For the text-containing cell, return its midpoint in [X, Y] coordinate format. 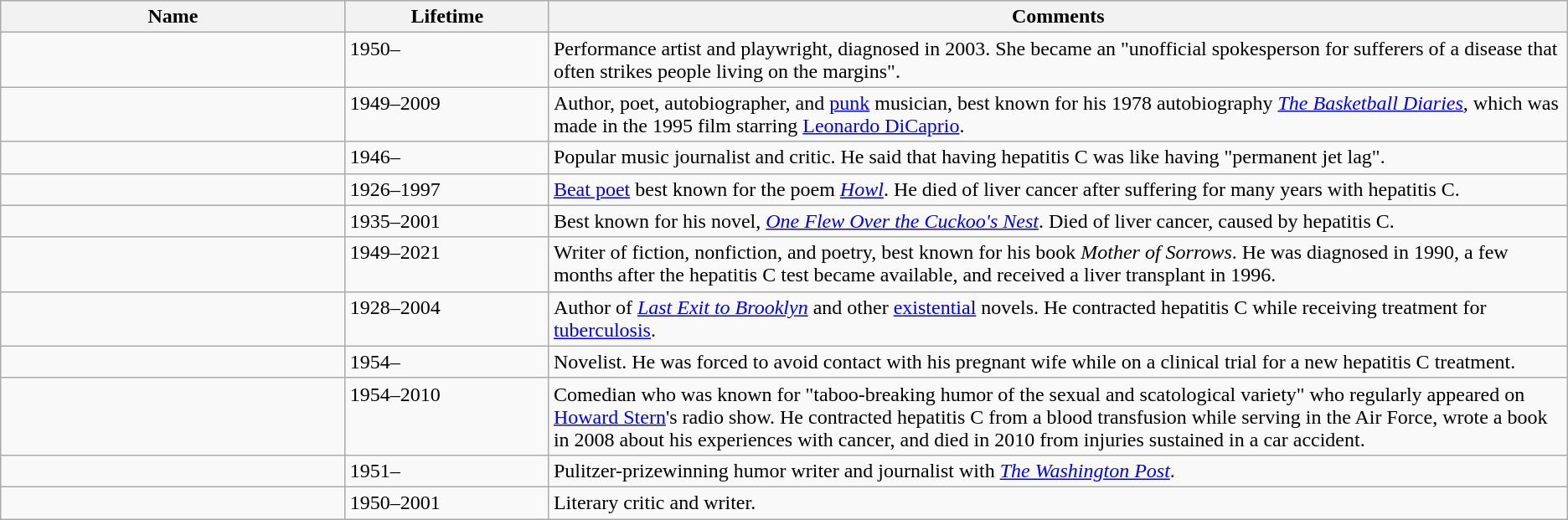
Popular music journalist and critic. He said that having hepatitis C was like having "permanent jet lag". [1058, 157]
Name [173, 17]
Beat poet best known for the poem Howl. He died of liver cancer after suffering for many years with hepatitis C. [1058, 189]
1926–1997 [447, 189]
Novelist. He was forced to avoid contact with his pregnant wife while on a clinical trial for a new hepatitis C treatment. [1058, 362]
1954–2010 [447, 416]
1935–2001 [447, 221]
1949–2009 [447, 114]
Pulitzer-prizewinning humor writer and journalist with The Washington Post. [1058, 471]
1949–2021 [447, 265]
Best known for his novel, One Flew Over the Cuckoo's Nest. Died of liver cancer, caused by hepatitis C. [1058, 221]
Comments [1058, 17]
Literary critic and writer. [1058, 502]
1950– [447, 60]
Lifetime [447, 17]
1946– [447, 157]
1954– [447, 362]
1951– [447, 471]
1950–2001 [447, 502]
1928–2004 [447, 318]
Author of Last Exit to Brooklyn and other existential novels. He contracted hepatitis C while receiving treatment for tuberculosis. [1058, 318]
